Determine the [x, y] coordinate at the center of the cell enclosing the given text.  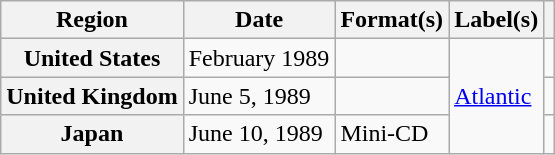
Format(s) [392, 20]
Mini-CD [392, 134]
Label(s) [496, 20]
Date [259, 20]
Region [92, 20]
United States [92, 58]
United Kingdom [92, 96]
Japan [92, 134]
June 5, 1989 [259, 96]
February 1989 [259, 58]
June 10, 1989 [259, 134]
Atlantic [496, 96]
